Find where the given text appears and provide that cell's center as (X, Y) coordinate. 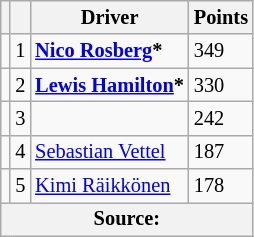
178 (221, 186)
Sebastian Vettel (110, 152)
1 (20, 51)
2 (20, 85)
Kimi Räikkönen (110, 186)
187 (221, 152)
Nico Rosberg* (110, 51)
5 (20, 186)
Source: (127, 219)
Lewis Hamilton* (110, 85)
Points (221, 17)
349 (221, 51)
242 (221, 118)
Driver (110, 17)
4 (20, 152)
330 (221, 85)
3 (20, 118)
